Return [x, y] of the center of cell containing provided text 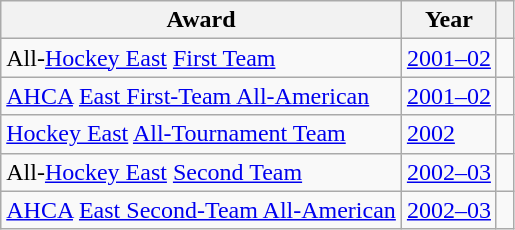
AHCA East Second-Team All-American [202, 210]
Year [448, 20]
Hockey East All-Tournament Team [202, 134]
All-Hockey East Second Team [202, 172]
Award [202, 20]
All-Hockey East First Team [202, 58]
2002 [448, 134]
AHCA East First-Team All-American [202, 96]
